Return the [X, Y] coordinate for the center point of the cell that contains the specified text.  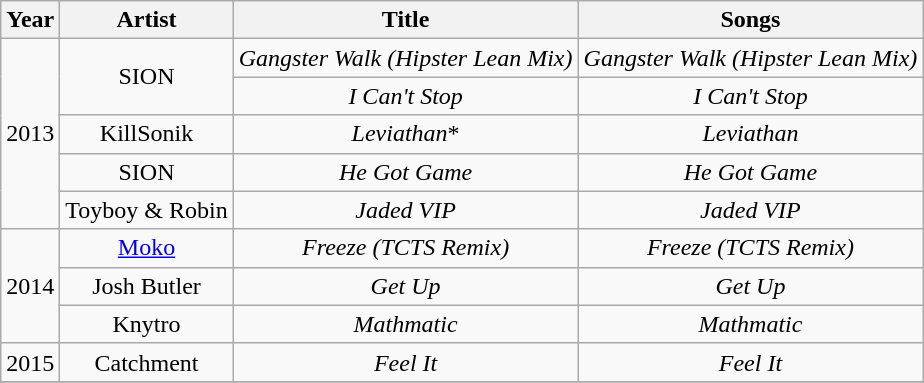
Songs [750, 20]
Catchment [146, 362]
Artist [146, 20]
2015 [30, 362]
Josh Butler [146, 286]
Title [406, 20]
Moko [146, 248]
KillSonik [146, 134]
Knytro [146, 324]
Leviathan [750, 134]
Toyboy & Robin [146, 210]
Leviathan* [406, 134]
Year [30, 20]
2013 [30, 134]
2014 [30, 286]
